Capture the cell that displays the provided text and extract its [X, Y] central coordinate. 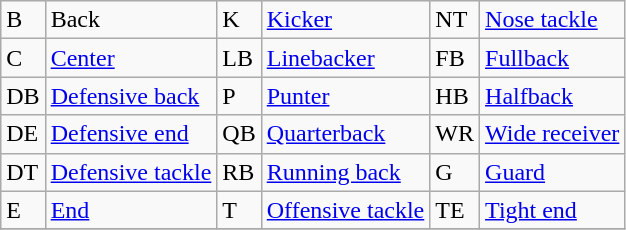
E [23, 210]
DT [23, 172]
C [23, 58]
Tight end [552, 210]
DE [23, 134]
T [239, 210]
NT [455, 20]
Quarterback [346, 134]
Defensive tackle [131, 172]
Guard [552, 172]
HB [455, 96]
Running back [346, 172]
Punter [346, 96]
Nose tackle [552, 20]
Wide receiver [552, 134]
TE [455, 210]
Linebacker [346, 58]
P [239, 96]
QB [239, 134]
B [23, 20]
Center [131, 58]
Defensive back [131, 96]
RB [239, 172]
DB [23, 96]
Fullback [552, 58]
End [131, 210]
WR [455, 134]
K [239, 20]
Offensive tackle [346, 210]
Defensive end [131, 134]
Back [131, 20]
G [455, 172]
FB [455, 58]
Halfback [552, 96]
Kicker [346, 20]
LB [239, 58]
